Scan for the cell matching the given text and deliver its [x, y] coordinate at center. 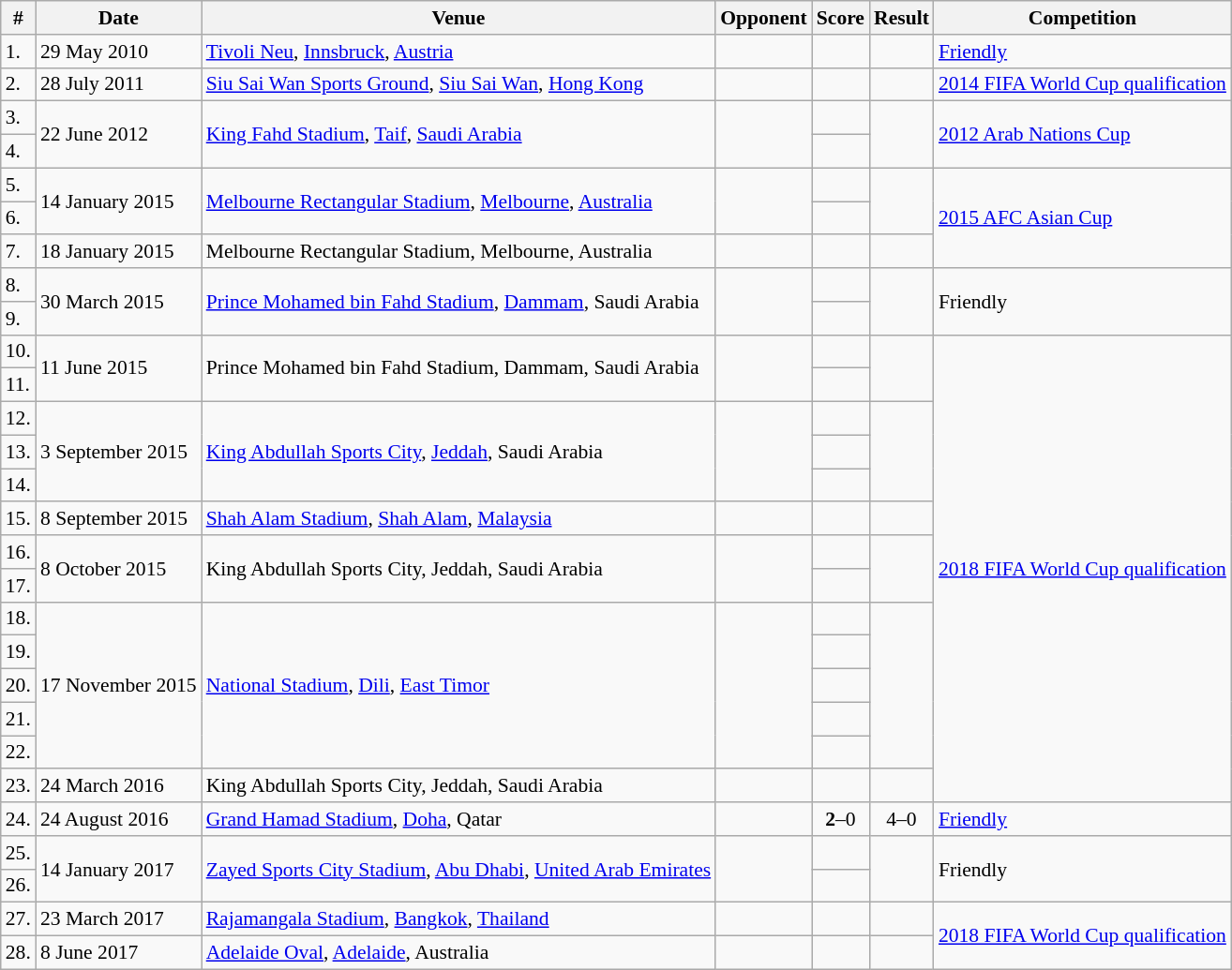
30 March 2015 [118, 302]
2–0 [840, 819]
Opponent [763, 18]
National Stadium, Dili, East Timor [459, 685]
2012 Arab Nations Cup [1082, 135]
2. [19, 84]
21. [19, 719]
# [19, 18]
25. [19, 853]
24 March 2016 [118, 786]
1. [19, 52]
22. [19, 753]
23 March 2017 [118, 919]
4–0 [902, 819]
24 August 2016 [118, 819]
2014 FIFA World Cup qualification [1082, 84]
10. [19, 351]
26. [19, 886]
17. [19, 586]
8 September 2015 [118, 519]
Date [118, 18]
16. [19, 552]
15. [19, 519]
28. [19, 953]
22 June 2012 [118, 135]
8 October 2015 [118, 568]
18 January 2015 [118, 252]
King Fahd Stadium, Taif, Saudi Arabia [459, 135]
19. [19, 652]
7. [19, 252]
28 July 2011 [118, 84]
Result [902, 18]
3. [19, 118]
13. [19, 452]
18. [19, 619]
8 June 2017 [118, 953]
Zayed Sports City Stadium, Abu Dhabi, United Arab Emirates [459, 870]
23. [19, 786]
29 May 2010 [118, 52]
14 January 2017 [118, 870]
17 November 2015 [118, 685]
Grand Hamad Stadium, Doha, Qatar [459, 819]
5. [19, 185]
Shah Alam Stadium, Shah Alam, Malaysia [459, 519]
11 June 2015 [118, 367]
Competition [1082, 18]
Siu Sai Wan Sports Ground, Siu Sai Wan, Hong Kong [459, 84]
11. [19, 385]
2015 AFC Asian Cup [1082, 217]
3 September 2015 [118, 452]
12. [19, 419]
4. [19, 152]
20. [19, 686]
Adelaide Oval, Adelaide, Australia [459, 953]
9. [19, 319]
14 January 2015 [118, 201]
6. [19, 218]
Rajamangala Stadium, Bangkok, Thailand [459, 919]
14. [19, 485]
Venue [459, 18]
27. [19, 919]
8. [19, 285]
Tivoli Neu, Innsbruck, Austria [459, 52]
24. [19, 819]
Score [840, 18]
